Capture the cell that displays the provided text and extract its (X, Y) central coordinate. 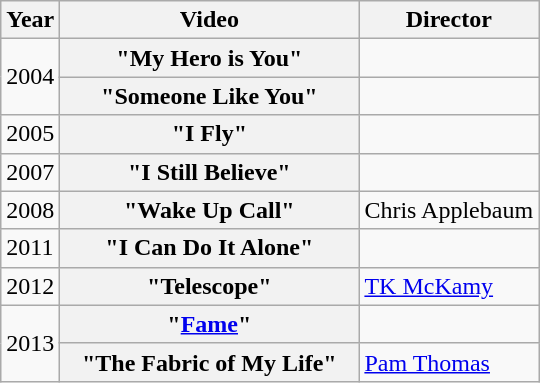
"My Hero is You" (210, 58)
2007 (30, 172)
"I Still Believe" (210, 172)
2012 (30, 286)
Year (30, 20)
"I Fly" (210, 134)
"I Can Do It Alone" (210, 248)
2008 (30, 210)
"Wake Up Call" (210, 210)
2011 (30, 248)
"Someone Like You" (210, 96)
Video (210, 20)
2013 (30, 343)
"Fame" (210, 324)
Director (449, 20)
"Telescope" (210, 286)
"The Fabric of My Life" (210, 362)
Pam Thomas (449, 362)
TK McKamy (449, 286)
Chris Applebaum (449, 210)
2004 (30, 77)
2005 (30, 134)
